Locate the cell with the specified text and output its (x, y) center coordinate. 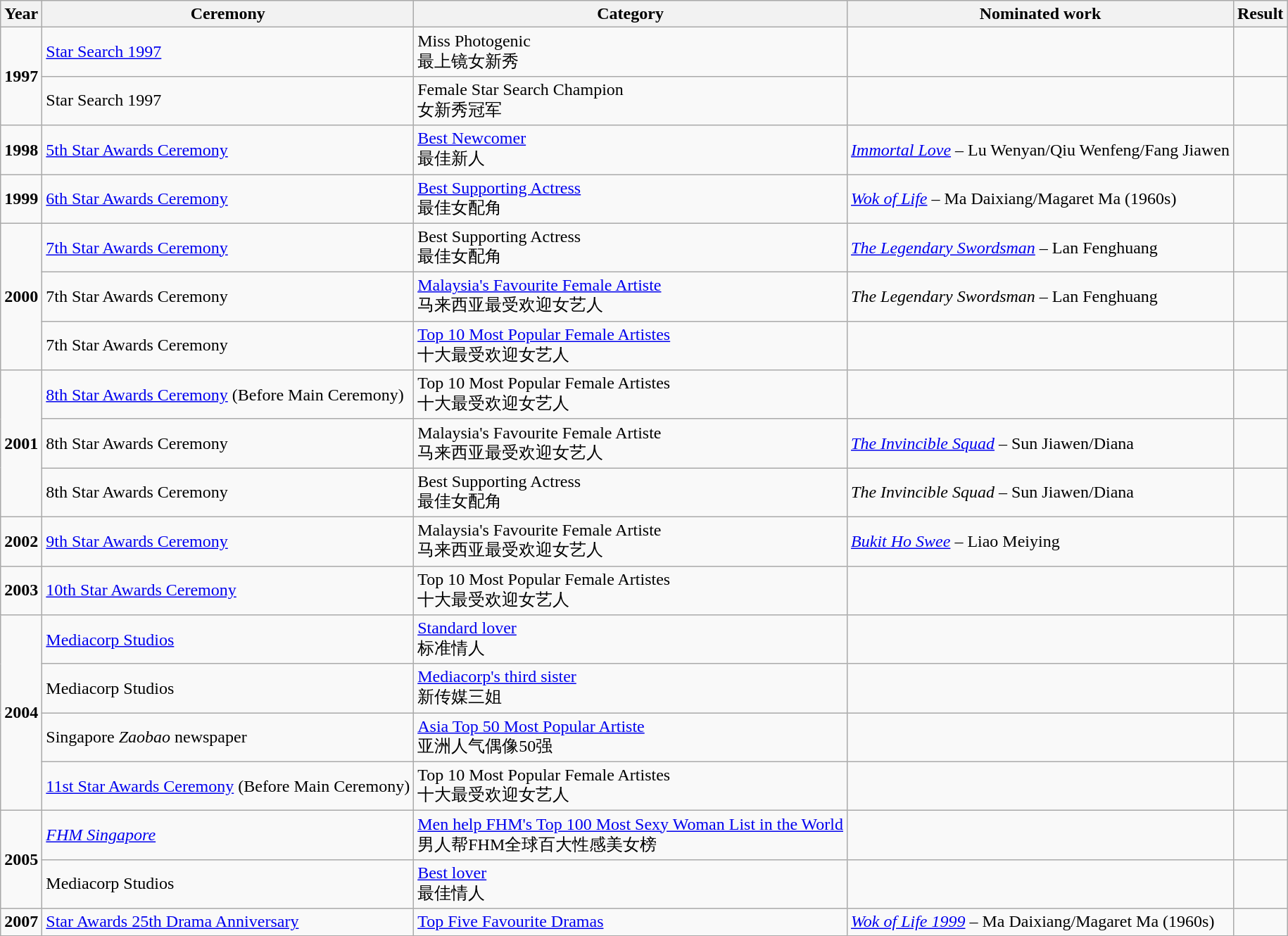
8th Star Awards Ceremony (Before Main Ceremony) (228, 395)
Men help FHM's Top 100 Most Sexy Woman List in the World男人帮FHM全球百大性感美女榜 (631, 835)
Best lover最佳情人 (631, 884)
9th Star Awards Ceremony (228, 541)
Standard lover标准情人 (631, 640)
Result (1260, 14)
2001 (21, 443)
FHM Singapore (228, 835)
Singapore Zaobao newspaper (228, 738)
11st Star Awards Ceremony (Before Main Ceremony) (228, 786)
Top Five Favourite Dramas (631, 922)
Ceremony (228, 14)
1999 (21, 199)
2005 (21, 860)
Bukit Ho Swee – Liao Meiying (1040, 541)
6th Star Awards Ceremony (228, 199)
Wok of Life 1999 – Ma Daixiang/Magaret Ma (1960s) (1040, 922)
5th Star Awards Ceremony (228, 150)
2004 (21, 713)
Mediacorp's third sister新传媒三姐 (631, 688)
2003 (21, 590)
Immortal Love – Lu Wenyan/Qiu Wenfeng/Fang Jiawen (1040, 150)
1998 (21, 150)
2007 (21, 922)
2000 (21, 297)
Star Awards 25th Drama Anniversary (228, 922)
1997 (21, 76)
Asia Top 50 Most Popular Artiste亚洲人气偶像50强 (631, 738)
Nominated work (1040, 14)
2002 (21, 541)
Year (21, 14)
Best Newcomer最佳新人 (631, 150)
Female Star Search Champion女新秀冠军 (631, 101)
Miss Photogenic最上镜女新秀 (631, 52)
Wok of Life – Ma Daixiang/Magaret Ma (1960s) (1040, 199)
10th Star Awards Ceremony (228, 590)
Category (631, 14)
